For the text-containing cell, return its midpoint in [x, y] coordinate format. 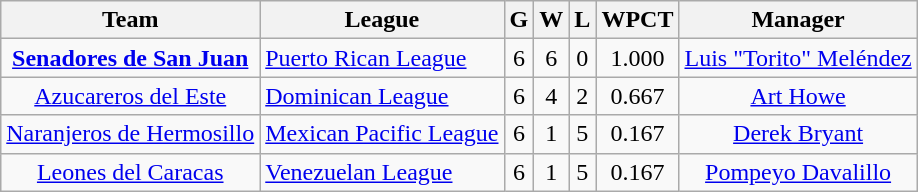
Puerto Rican League [382, 58]
League [382, 20]
0.667 [638, 96]
2 [582, 96]
Manager [798, 20]
Dominican League [382, 96]
Team [130, 20]
Senadores de San Juan [130, 58]
WPCT [638, 20]
Naranjeros de Hermosillo [130, 134]
Venezuelan League [382, 172]
Azucareros del Este [130, 96]
Derek Bryant [798, 134]
1.000 [638, 58]
Art Howe [798, 96]
0 [582, 58]
4 [552, 96]
Pompeyo Davalillo [798, 172]
Luis "Torito" Meléndez [798, 58]
Mexican Pacific League [382, 134]
L [582, 20]
Leones del Caracas [130, 172]
G [519, 20]
W [552, 20]
